Scan for the cell matching the given text and deliver its [X, Y] coordinate at center. 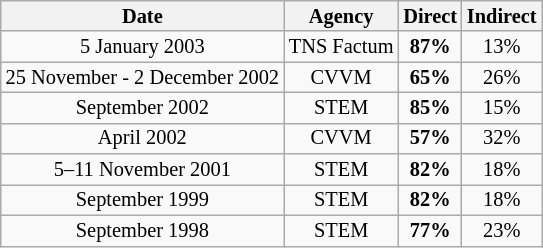
Indirect [502, 16]
26% [502, 78]
Date [142, 16]
32% [502, 138]
Agency [341, 16]
25 November - 2 December 2002 [142, 78]
13% [502, 46]
September 2002 [142, 108]
September 1998 [142, 230]
23% [502, 230]
5–11 November 2001 [142, 170]
September 1999 [142, 200]
TNS Factum [341, 46]
Direct [430, 16]
85% [430, 108]
April 2002 [142, 138]
77% [430, 230]
65% [430, 78]
15% [502, 108]
57% [430, 138]
87% [430, 46]
5 January 2003 [142, 46]
